Return [x, y] of the center of cell containing provided text 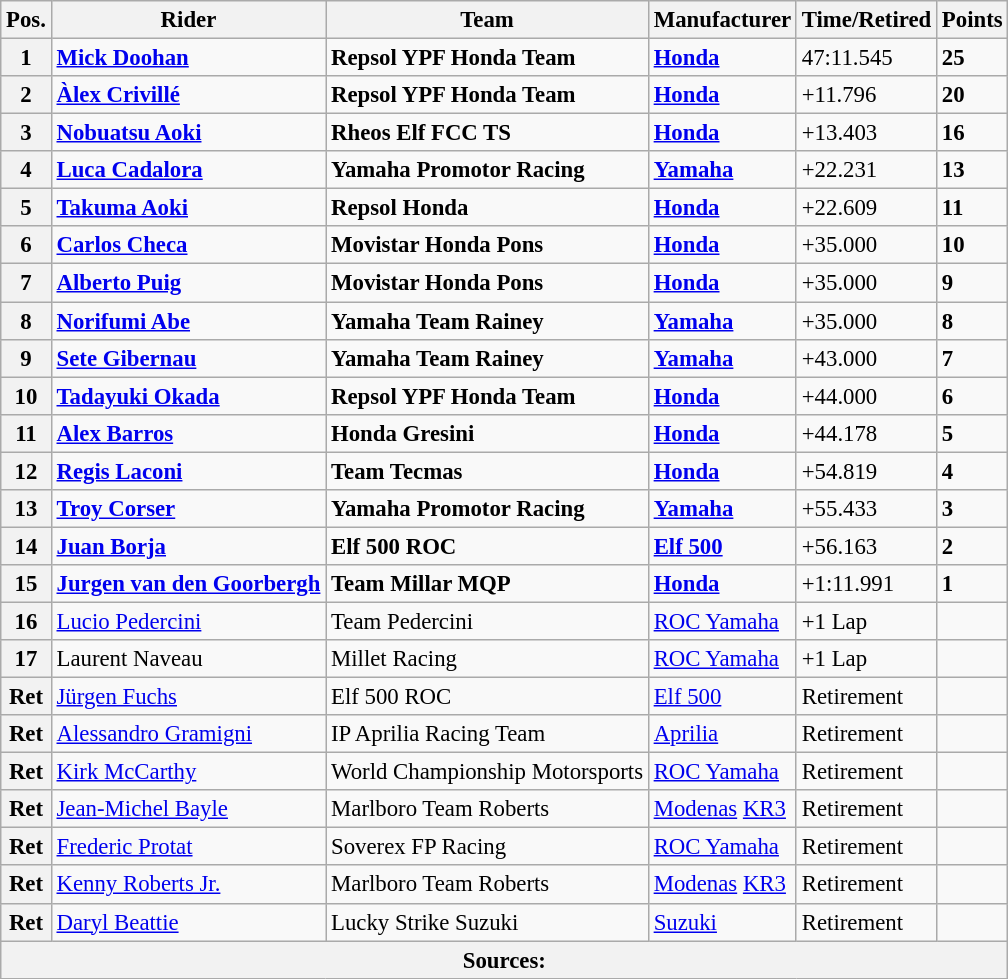
Kenny Roberts Jr. [188, 885]
Manufacturer [722, 20]
Kirk McCarthy [188, 772]
+13.403 [866, 133]
Soverex FP Racing [488, 847]
+54.819 [866, 471]
47:11.545 [866, 58]
Repsol Honda [488, 208]
+56.163 [866, 546]
Jean-Michel Bayle [188, 809]
Norifumi Abe [188, 321]
Team Pedercini [488, 621]
Lucio Pedercini [188, 621]
+55.433 [866, 509]
Team Tecmas [488, 471]
Points [972, 20]
14 [26, 546]
15 [26, 584]
Team [488, 20]
17 [26, 659]
Alessandro Gramigni [188, 734]
Lucky Strike Suzuki [488, 922]
Suzuki [722, 922]
Tadayuki Okada [188, 396]
Sete Gibernau [188, 358]
Alberto Puig [188, 283]
Time/Retired [866, 20]
Jurgen van den Goorbergh [188, 584]
+1:11.991 [866, 584]
20 [972, 95]
IP Aprilia Racing Team [488, 734]
Rheos Elf FCC TS [488, 133]
Team Millar MQP [488, 584]
Frederic Protat [188, 847]
Jürgen Fuchs [188, 697]
Mick Doohan [188, 58]
Nobuatsu Aoki [188, 133]
World Championship Motorsports [488, 772]
Aprilia [722, 734]
Àlex Crivillé [188, 95]
Pos. [26, 20]
25 [972, 58]
Honda Gresini [488, 433]
Sources: [504, 960]
Juan Borja [188, 546]
Millet Racing [488, 659]
12 [26, 471]
+22.609 [866, 208]
Regis Laconi [188, 471]
Alex Barros [188, 433]
Laurent Naveau [188, 659]
Daryl Beattie [188, 922]
+11.796 [866, 95]
+44.178 [866, 433]
+43.000 [866, 358]
Carlos Checa [188, 245]
+22.231 [866, 170]
Takuma Aoki [188, 208]
Luca Cadalora [188, 170]
Rider [188, 20]
+44.000 [866, 396]
Troy Corser [188, 509]
